Determine the [X, Y] coordinate at the center of the cell enclosing the given text.  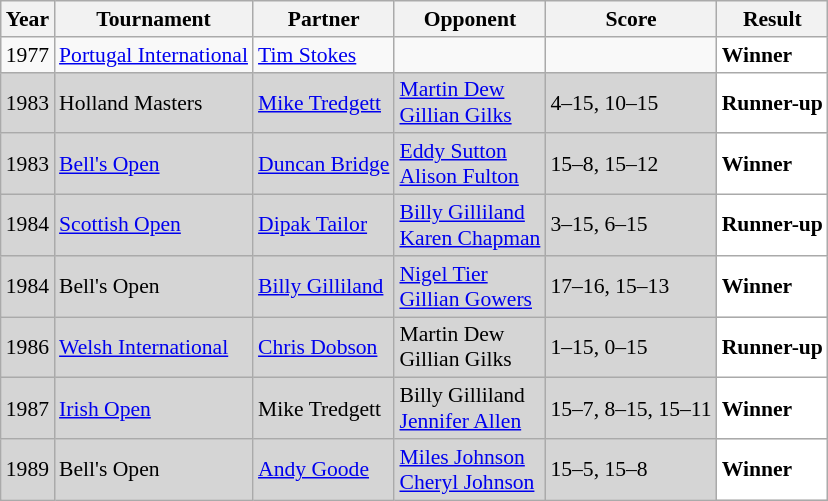
Nigel Tier Gillian Gowers [470, 286]
1986 [28, 348]
Dipak Tailor [324, 226]
Welsh International [154, 348]
Score [630, 19]
4–15, 10–15 [630, 102]
Partner [324, 19]
Miles Johnson Cheryl Johnson [470, 470]
Tournament [154, 19]
Tim Stokes [324, 55]
15–7, 8–15, 15–11 [630, 408]
Billy Gilliland [324, 286]
Irish Open [154, 408]
Opponent [470, 19]
Portugal International [154, 55]
17–16, 15–13 [630, 286]
3–15, 6–15 [630, 226]
15–5, 15–8 [630, 470]
1989 [28, 470]
Result [772, 19]
Billy Gilliland Jennifer Allen [470, 408]
Eddy Sutton Alison Fulton [470, 164]
Andy Goode [324, 470]
Scottish Open [154, 226]
15–8, 15–12 [630, 164]
Year [28, 19]
1–15, 0–15 [630, 348]
Holland Masters [154, 102]
Billy Gilliland Karen Chapman [470, 226]
1977 [28, 55]
1987 [28, 408]
Chris Dobson [324, 348]
Duncan Bridge [324, 164]
